Determine the [x, y] coordinate at the center of the cell enclosing the given text.  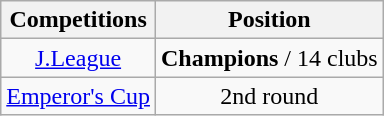
2nd round [269, 96]
Champions / 14 clubs [269, 58]
Emperor's Cup [78, 96]
Competitions [78, 20]
Position [269, 20]
J.League [78, 58]
